Capture the cell that displays the provided text and extract its [X, Y] central coordinate. 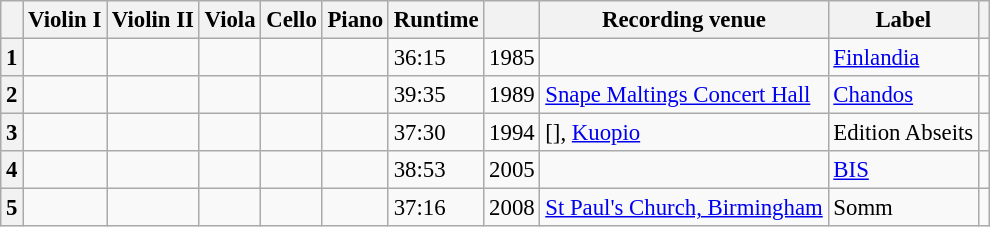
St Paul's Church, Birmingham [684, 208]
Recording venue [684, 20]
2 [12, 95]
36:15 [436, 58]
Label [903, 20]
1985 [512, 58]
38:53 [436, 170]
Cello [292, 20]
37:30 [436, 133]
37:16 [436, 208]
3 [12, 133]
BIS [903, 170]
1994 [512, 133]
[], Kuopio [684, 133]
5 [12, 208]
Viola [230, 20]
2008 [512, 208]
Finlandia [903, 58]
Chandos [903, 95]
2005 [512, 170]
39:35 [436, 95]
Snape Maltings Concert Hall [684, 95]
Somm [903, 208]
1989 [512, 95]
Piano [355, 20]
Edition Abseits [903, 133]
1 [12, 58]
Violin I [65, 20]
4 [12, 170]
Runtime [436, 20]
Violin II [154, 20]
